Find where the given text appears and provide that cell's center as [x, y] coordinate. 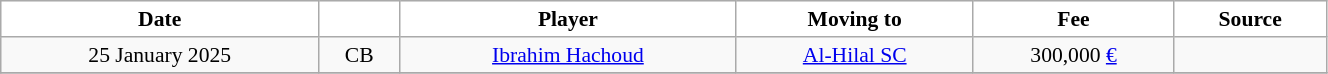
CB [360, 55]
Ibrahim Hachoud [568, 55]
Player [568, 19]
25 January 2025 [160, 55]
Fee [1074, 19]
Source [1250, 19]
Al-Hilal SC [854, 55]
Date [160, 19]
300,000 € [1074, 55]
Moving to [854, 19]
